Scan for the cell matching the given text and deliver its (X, Y) coordinate at center. 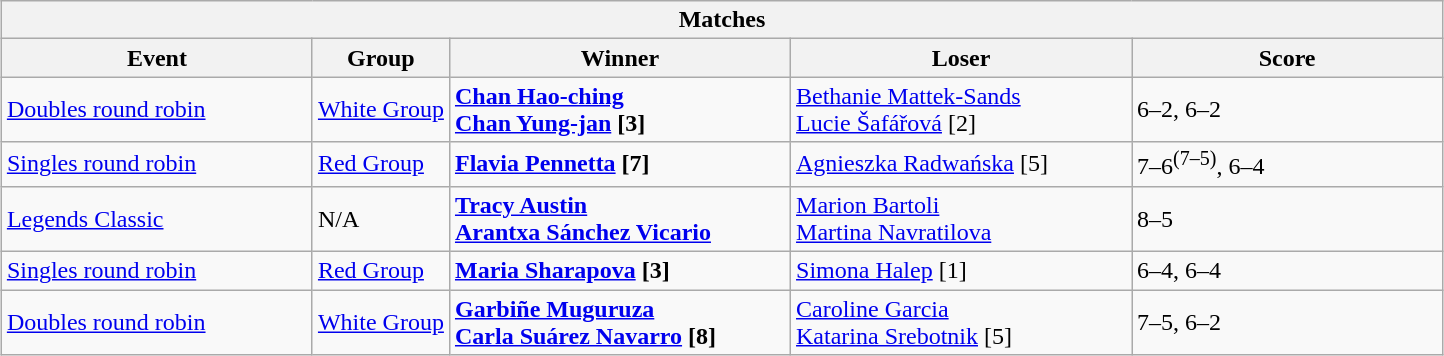
Legends Classic (156, 218)
Maria Sharapova [3] (620, 271)
Winner (620, 58)
N/A (380, 218)
Agnieszka Radwańska [5] (962, 164)
Chan Hao-ching Chan Yung-jan [3] (620, 110)
Loser (962, 58)
Event (156, 58)
Flavia Pennetta [7] (620, 164)
Caroline Garcia Katarina Srebotnik [5] (962, 322)
Marion Bartoli Martina Navratilova (962, 218)
Tracy Austin Arantxa Sánchez Vicario (620, 218)
6–2, 6–2 (1288, 110)
8–5 (1288, 218)
7–6(7–5), 6–4 (1288, 164)
Matches (722, 20)
6–4, 6–4 (1288, 271)
Group (380, 58)
7–5, 6–2 (1288, 322)
Garbiñe Muguruza Carla Suárez Navarro [8] (620, 322)
Simona Halep [1] (962, 271)
Score (1288, 58)
Bethanie Mattek-Sands Lucie Šafářová [2] (962, 110)
